Return [x, y] of the center of cell containing provided text 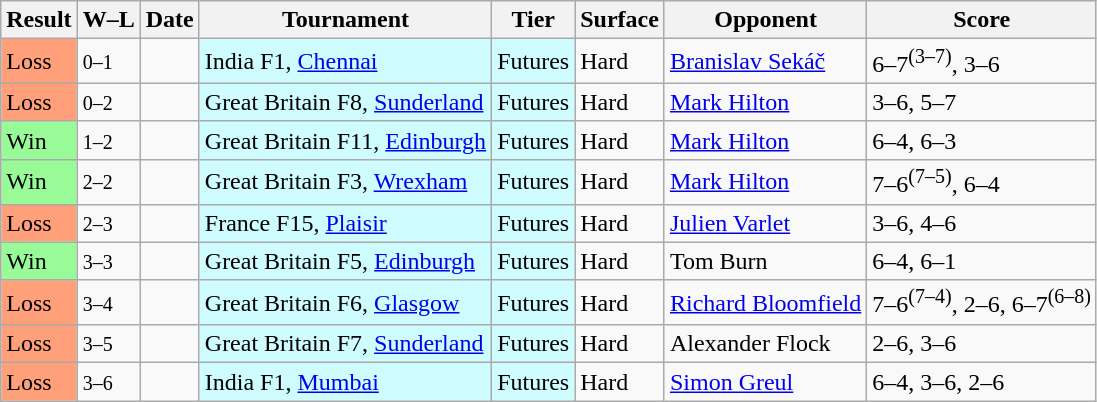
3–6 [108, 382]
1–2 [108, 140]
6–4, 3–6, 2–6 [982, 382]
2–6, 3–6 [982, 344]
Great Britain F5, Edinburgh [345, 261]
6–7(3–7), 3–6 [982, 62]
India F1, Mumbai [345, 382]
Tom Burn [765, 261]
Date [170, 20]
Great Britain F8, Sunderland [345, 102]
Great Britain F11, Edinburgh [345, 140]
7–6(7–5), 6–4 [982, 182]
Richard Bloomfield [765, 302]
3–6, 4–6 [982, 223]
France F15, Plaisir [345, 223]
Result [39, 20]
3–3 [108, 261]
3–4 [108, 302]
6–4, 6–3 [982, 140]
Tier [534, 20]
Alexander Flock [765, 344]
Great Britain F3, Wrexham [345, 182]
2–3 [108, 223]
Simon Greul [765, 382]
3–6, 5–7 [982, 102]
Tournament [345, 20]
7–6(7–4), 2–6, 6–7(6–8) [982, 302]
6–4, 6–1 [982, 261]
Branislav Sekáč [765, 62]
Surface [620, 20]
Score [982, 20]
Julien Varlet [765, 223]
2–2 [108, 182]
India F1, Chennai [345, 62]
3–5 [108, 344]
Opponent [765, 20]
Great Britain F7, Sunderland [345, 344]
0–2 [108, 102]
Great Britain F6, Glasgow [345, 302]
0–1 [108, 62]
W–L [108, 20]
